Return (x, y) of the center of cell containing provided text 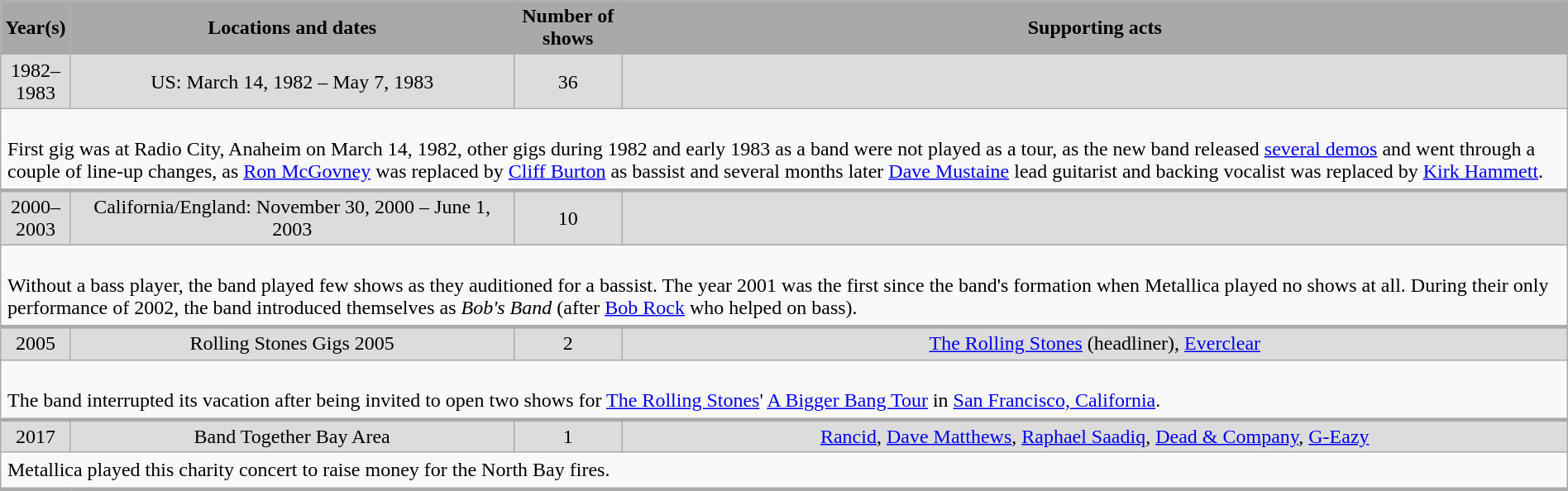
1982–1983 (36, 81)
2017 (36, 436)
Band Together Bay Area (292, 436)
Year(s) (36, 28)
2000–2003 (36, 218)
California/England: November 30, 2000 – June 1, 2003 (292, 218)
Metallica played this charity concert to raise money for the North Bay fires. (784, 471)
Supporting acts (1095, 28)
10 (567, 218)
2 (567, 343)
Locations and dates (292, 28)
The band interrupted its vacation after being invited to open two shows for The Rolling Stones' A Bigger Bang Tour in San Francisco, California. (784, 389)
Number ofshows (567, 28)
US: March 14, 1982 – May 7, 1983 (292, 81)
Rancid, Dave Matthews, Raphael Saadiq, Dead & Company, G-Eazy (1095, 436)
2005 (36, 343)
Rolling Stones Gigs 2005 (292, 343)
36 (567, 81)
1 (567, 436)
The Rolling Stones (headliner), Everclear (1095, 343)
